Search for the cell housing the specified text and yield its (x, y) center coordinate. 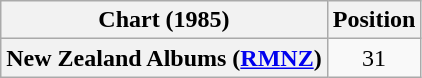
31 (374, 58)
New Zealand Albums (RMNZ) (164, 58)
Position (374, 20)
Chart (1985) (164, 20)
